For the text-containing cell, return its midpoint in [x, y] coordinate format. 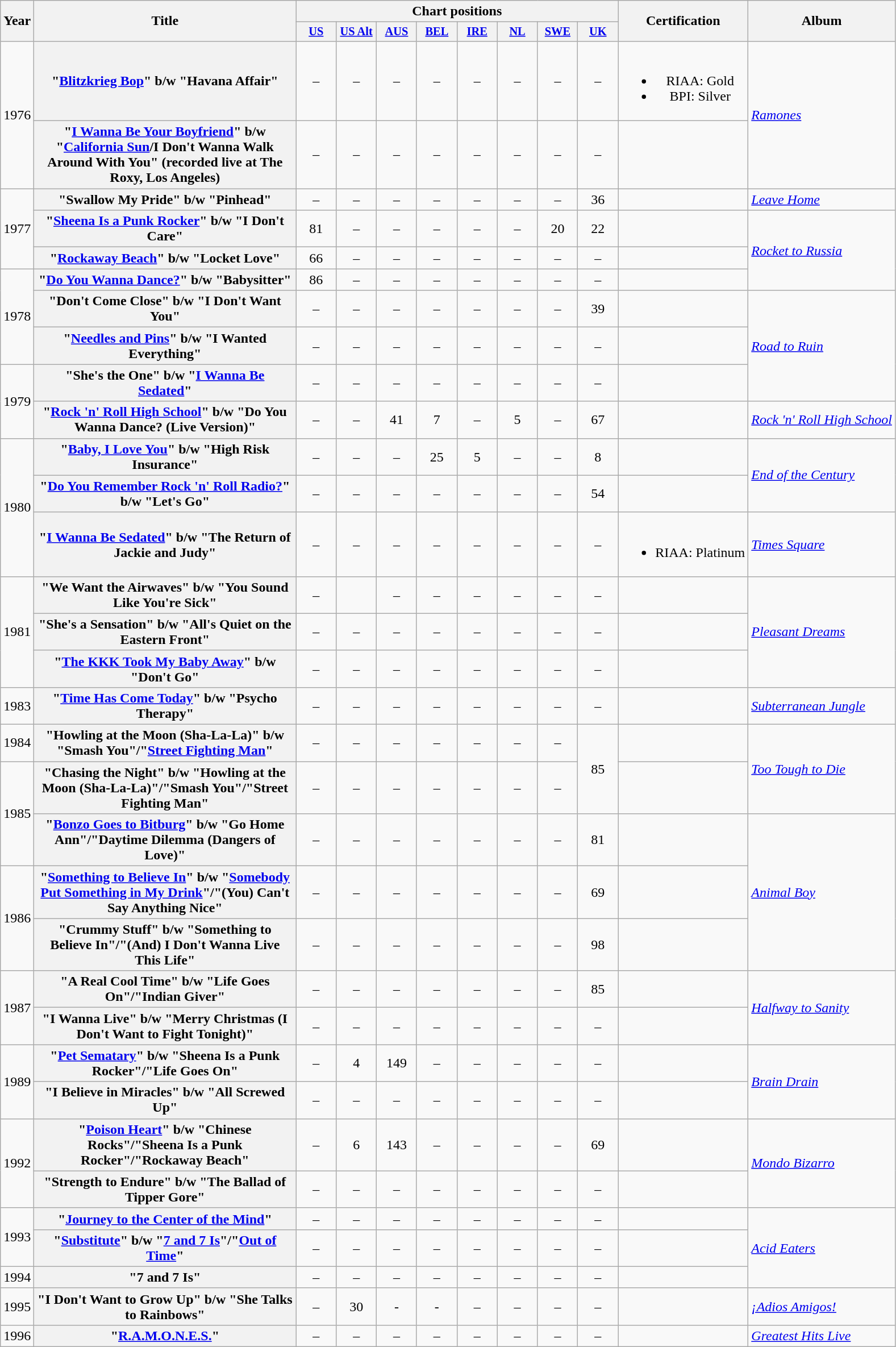
Halfway to Sanity [822, 1008]
"Crummy Stuff" b/w "Something to Believe In"/"(And) I Don't Wanna Live This Life" [165, 945]
54 [598, 493]
98 [598, 945]
BEL [436, 32]
Rocket to Russia [822, 250]
"She's a Sensation" b/w "All's Quiet on the Eastern Front" [165, 632]
"R.A.M.O.N.E.S." [165, 1336]
1992 [17, 1163]
Rock 'n' Roll High School [822, 419]
86 [316, 280]
Leave Home [822, 199]
"Something to Believe In" b/w "Somebody Put Something in My Drink"/"(You) Can't Say Anything Nice" [165, 892]
8 [598, 457]
149 [397, 1063]
"Poison Heart" b/w "Chinese Rocks"/"Sheena Is a Punk Rocker"/"Rockaway Beach" [165, 1145]
Brain Drain [822, 1082]
"Substitute" b/w "7 and 7 Is"/"Out of Time" [165, 1248]
1986 [17, 918]
RIAA: GoldBPI: Silver [683, 81]
1993 [17, 1237]
"Rock 'n' Roll High School" b/w "Do You Wanna Dance? (Live Version)" [165, 419]
"Bonzo Goes to Bitburg" b/w "Go Home Ann"/"Daytime Dilemma (Dangers of Love)" [165, 840]
30 [357, 1306]
"Howling at the Moon (Sha-La-La)" b/w "Smash You"/"Street Fighting Man" [165, 743]
1978 [17, 317]
1981 [17, 632]
"I Wanna Be Sedated" b/w "The Return of Jackie and Judy" [165, 544]
66 [316, 258]
NL [517, 32]
Mondo Bizarro [822, 1163]
1980 [17, 507]
20 [558, 228]
25 [436, 457]
Too Tough to Die [822, 770]
"We Want the Airwaves" b/w "You Sound Like You're Sick" [165, 594]
Ramones [822, 115]
Times Square [822, 544]
1995 [17, 1306]
"The KKK Took My Baby Away" b/w "Don't Go" [165, 668]
1996 [17, 1336]
Subterranean Jungle [822, 706]
1985 [17, 814]
"Journey to the Center of the Mind" [165, 1219]
6 [357, 1145]
"I Wanna Be Your Boyfriend" b/w "California Sun/I Don't Wanna Walk Around With You" (recorded live at The Roxy, Los Angeles) [165, 155]
1976 [17, 115]
"Baby, I Love You" b/w "High Risk Insurance" [165, 457]
AUS [397, 32]
"Do You Remember Rock 'n' Roll Radio?" b/w "Let's Go" [165, 493]
67 [598, 419]
"Blitzkrieg Bop" b/w "Havana Affair" [165, 81]
"Pet Sematary" b/w "Sheena Is a Punk Rocker"/"Life Goes On" [165, 1063]
"She's the One" b/w "I Wanna Be Sedated" [165, 383]
End of the Century [822, 475]
Pleasant Dreams [822, 632]
1983 [17, 706]
"A Real Cool Time" b/w "Life Goes On"/"Indian Giver" [165, 989]
41 [397, 419]
1987 [17, 1008]
1977 [17, 228]
"I Wanna Live" b/w "Merry Christmas (I Don't Want to Fight Tonight)" [165, 1026]
Animal Boy [822, 892]
"I Don't Want to Grow Up" b/w "She Talks to Rainbows" [165, 1306]
"Time Has Come Today" b/w "Psycho Therapy" [165, 706]
"Strength to Endure" b/w "The Ballad of Tipper Gore" [165, 1189]
4 [357, 1063]
"I Believe in Miracles" b/w "All Screwed Up" [165, 1100]
Album [822, 21]
¡Adios Amigos! [822, 1306]
Certification [683, 21]
Title [165, 21]
SWE [558, 32]
1984 [17, 743]
7 [436, 419]
"Rockaway Beach" b/w "Locket Love" [165, 258]
IRE [477, 32]
"Do You Wanna Dance?" b/w "Babysitter" [165, 280]
Acid Eaters [822, 1248]
Year [17, 21]
1989 [17, 1082]
UK [598, 32]
39 [598, 309]
"Chasing the Night" b/w "Howling at the Moon (Sha-La-La)"/"Smash You"/"Street Fighting Man" [165, 788]
Road to Ruin [822, 346]
RIAA: Platinum [683, 544]
143 [397, 1145]
US [316, 32]
1994 [17, 1277]
36 [598, 199]
US Alt [357, 32]
"Sheena Is a Punk Rocker" b/w "I Don't Care" [165, 228]
"7 and 7 Is" [165, 1277]
"Swallow My Pride" b/w "Pinhead" [165, 199]
Greatest Hits Live [822, 1336]
"Don't Come Close" b/w "I Don't Want You" [165, 309]
1979 [17, 401]
Chart positions [457, 11]
22 [598, 228]
"Needles and Pins" b/w "I Wanted Everything" [165, 346]
